Locate the cell with the specified text and output its [X, Y] center coordinate. 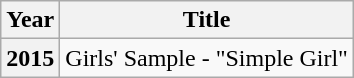
Girls' Sample - "Simple Girl" [207, 58]
Title [207, 20]
2015 [30, 58]
Year [30, 20]
